Output the (x, y) coordinate of the center of the cell containing the given text.  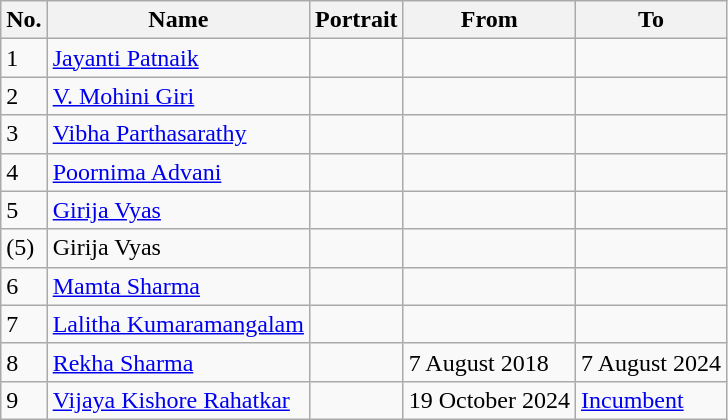
8 (24, 362)
From (489, 20)
Vibha Parthasarathy (178, 134)
6 (24, 286)
Mamta Sharma (178, 286)
Poornima Advani (178, 172)
Lalitha Kumaramangalam (178, 324)
1 (24, 58)
Jayanti Patnaik (178, 58)
4 (24, 172)
7 August 2018 (489, 362)
3 (24, 134)
(5) (24, 248)
Name (178, 20)
5 (24, 210)
Portrait (356, 20)
19 October 2024 (489, 400)
7 (24, 324)
9 (24, 400)
To (650, 20)
V. Mohini Giri (178, 96)
2 (24, 96)
7 August 2024 (650, 362)
No. (24, 20)
Rekha Sharma (178, 362)
Incumbent (650, 400)
Vijaya Kishore Rahatkar (178, 400)
